Scan for the cell matching the given text and deliver its [X, Y] coordinate at center. 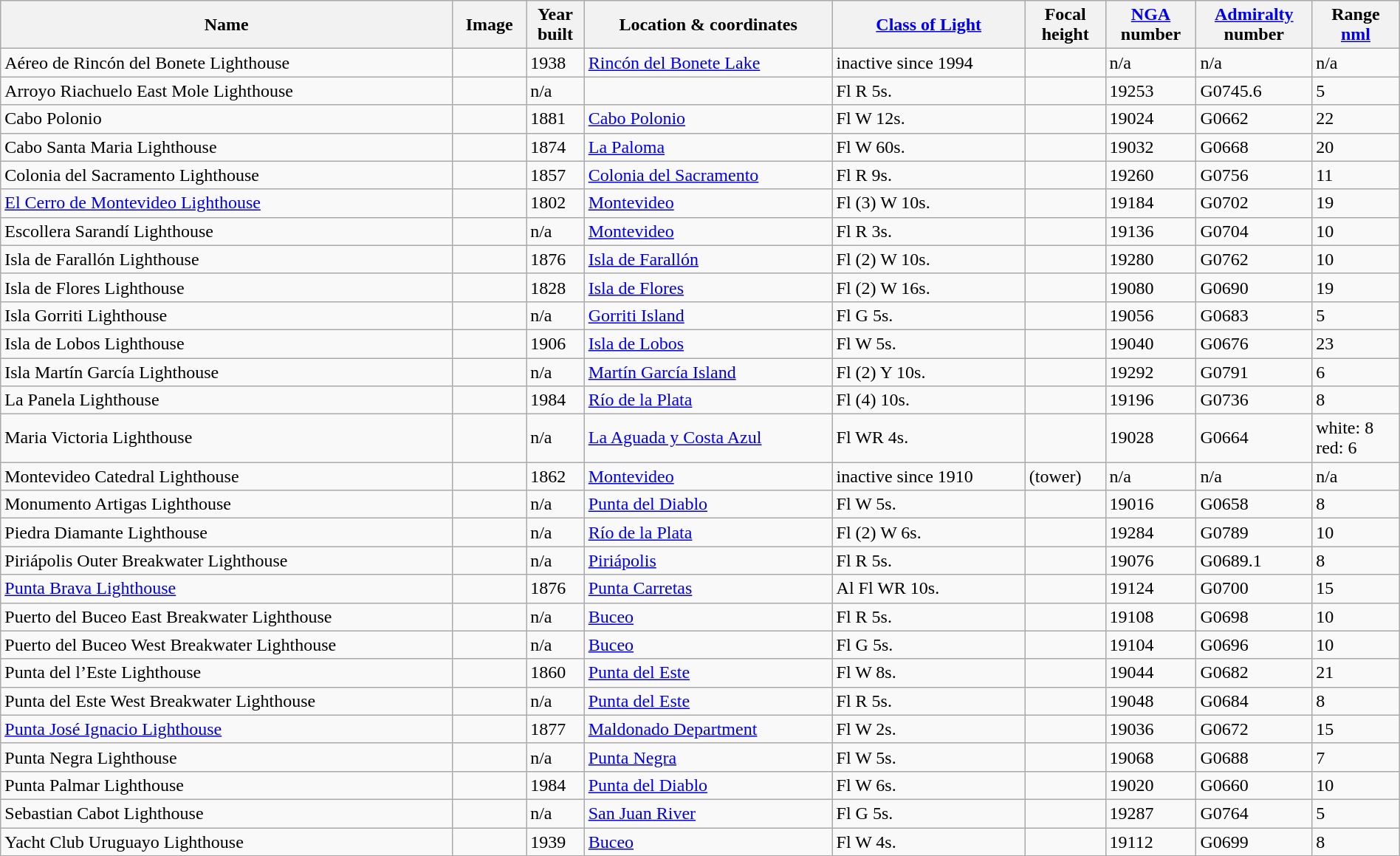
G0683 [1254, 315]
19253 [1150, 91]
G0764 [1254, 813]
1939 [555, 841]
22 [1356, 119]
19136 [1150, 231]
1862 [555, 476]
Colonia del Sacramento Lighthouse [227, 175]
G0698 [1254, 617]
(tower) [1065, 476]
19260 [1150, 175]
Escollera Sarandí Lighthouse [227, 231]
19056 [1150, 315]
23 [1356, 343]
Fl (3) W 10s. [929, 203]
19280 [1150, 259]
El Cerro de Montevideo Lighthouse [227, 203]
Al Fl WR 10s. [929, 589]
Rincón del Bonete Lake [708, 63]
G0690 [1254, 287]
Aéreo de Rincón del Bonete Lighthouse [227, 63]
Punta Carretas [708, 589]
Piriápolis [708, 561]
G0699 [1254, 841]
G0668 [1254, 147]
19020 [1150, 785]
Gorriti Island [708, 315]
19108 [1150, 617]
Name [227, 25]
19284 [1150, 533]
11 [1356, 175]
Isla de Lobos [708, 343]
21 [1356, 673]
19112 [1150, 841]
Isla de Farallón [708, 259]
Fl (2) Y 10s. [929, 371]
G0756 [1254, 175]
Isla Martín García Lighthouse [227, 371]
Fl (2) W 6s. [929, 533]
Yacht Club Uruguayo Lighthouse [227, 841]
Cabo Santa Maria Lighthouse [227, 147]
1877 [555, 729]
Fl R 9s. [929, 175]
Maldonado Department [708, 729]
San Juan River [708, 813]
19028 [1150, 439]
Fl (2) W 10s. [929, 259]
inactive since 1910 [929, 476]
Yearbuilt [555, 25]
Piriápolis Outer Breakwater Lighthouse [227, 561]
Puerto del Buceo West Breakwater Lighthouse [227, 645]
G0700 [1254, 589]
19024 [1150, 119]
Colonia del Sacramento [708, 175]
Puerto del Buceo East Breakwater Lighthouse [227, 617]
Image [490, 25]
1828 [555, 287]
Rangenml [1356, 25]
La Aguada y Costa Azul [708, 439]
Punta del l’Este Lighthouse [227, 673]
19040 [1150, 343]
white: 8red: 6 [1356, 439]
Fl W 60s. [929, 147]
1860 [555, 673]
G0696 [1254, 645]
Punta del Este West Breakwater Lighthouse [227, 701]
1938 [555, 63]
Class of Light [929, 25]
Fl W 12s. [929, 119]
19048 [1150, 701]
19196 [1150, 400]
G0660 [1254, 785]
Admiraltynumber [1254, 25]
Fl W 2s. [929, 729]
Piedra Diamante Lighthouse [227, 533]
1857 [555, 175]
7 [1356, 757]
G0789 [1254, 533]
19076 [1150, 561]
Punta Negra Lighthouse [227, 757]
G0689.1 [1254, 561]
Fl WR 4s. [929, 439]
19287 [1150, 813]
19036 [1150, 729]
19044 [1150, 673]
19080 [1150, 287]
Punta Palmar Lighthouse [227, 785]
G0682 [1254, 673]
G0676 [1254, 343]
G0736 [1254, 400]
Fl W 4s. [929, 841]
19068 [1150, 757]
inactive since 1994 [929, 63]
Montevideo Catedral Lighthouse [227, 476]
Focalheight [1065, 25]
G0672 [1254, 729]
19184 [1150, 203]
1881 [555, 119]
Fl R 3s. [929, 231]
Location & coordinates [708, 25]
Fl (2) W 16s. [929, 287]
Martín García Island [708, 371]
G0791 [1254, 371]
Isla de Flores [708, 287]
Arroyo Riachuelo East Mole Lighthouse [227, 91]
1874 [555, 147]
19124 [1150, 589]
G0702 [1254, 203]
20 [1356, 147]
G0662 [1254, 119]
G0664 [1254, 439]
G0704 [1254, 231]
G0688 [1254, 757]
Punta Brava Lighthouse [227, 589]
19016 [1150, 504]
Maria Victoria Lighthouse [227, 439]
Fl W 8s. [929, 673]
19032 [1150, 147]
G0684 [1254, 701]
Monumento Artigas Lighthouse [227, 504]
Isla de Lobos Lighthouse [227, 343]
La Paloma [708, 147]
Punta Negra [708, 757]
G0762 [1254, 259]
19104 [1150, 645]
Sebastian Cabot Lighthouse [227, 813]
6 [1356, 371]
Fl W 6s. [929, 785]
G0745.6 [1254, 91]
Fl (4) 10s. [929, 400]
Isla de Flores Lighthouse [227, 287]
G0658 [1254, 504]
Isla Gorriti Lighthouse [227, 315]
Isla de Farallón Lighthouse [227, 259]
La Panela Lighthouse [227, 400]
1802 [555, 203]
1906 [555, 343]
19292 [1150, 371]
NGAnumber [1150, 25]
Punta José Ignacio Lighthouse [227, 729]
